Extract the (x, y) coordinate from the center of the cell holding the provided text.  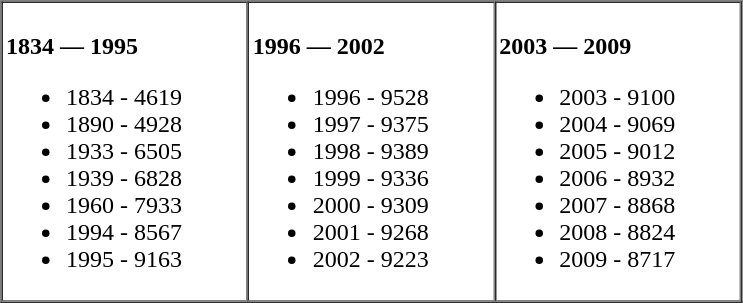
2003 — 20092003 - 91002004 - 90692005 - 90122006 - 89322007 - 88682008 - 88242009 - 8717 (618, 152)
1996 — 20021996 - 95281997 - 93751998 - 93891999 - 93362000 - 93092001 - 92682002 - 9223 (372, 152)
1834 — 19951834 - 46191890 - 49281933 - 65051939 - 68281960 - 79331994 - 85671995 - 9163 (126, 152)
